Find where the given text appears and provide that cell's center as [X, Y] coordinate. 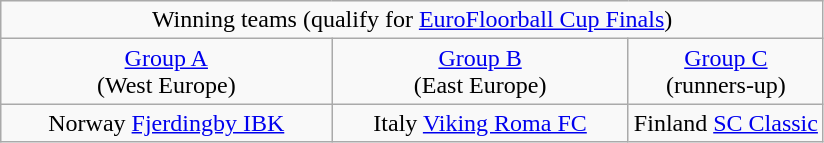
Group C(runners-up) [726, 72]
Italy Viking Roma FC [480, 123]
Norway Fjerdingby IBK [166, 123]
Group A(West Europe) [166, 72]
Finland SC Classic [726, 123]
Winning teams (qualify for EuroFloorball Cup Finals) [412, 20]
Group B(East Europe) [480, 72]
